From the cell containing the given text, extract its center point as (x, y) coordinate. 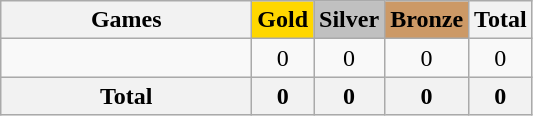
Gold (283, 20)
Bronze (427, 20)
Silver (350, 20)
Games (126, 20)
